Locate the cell with the specified text and output its [x, y] center coordinate. 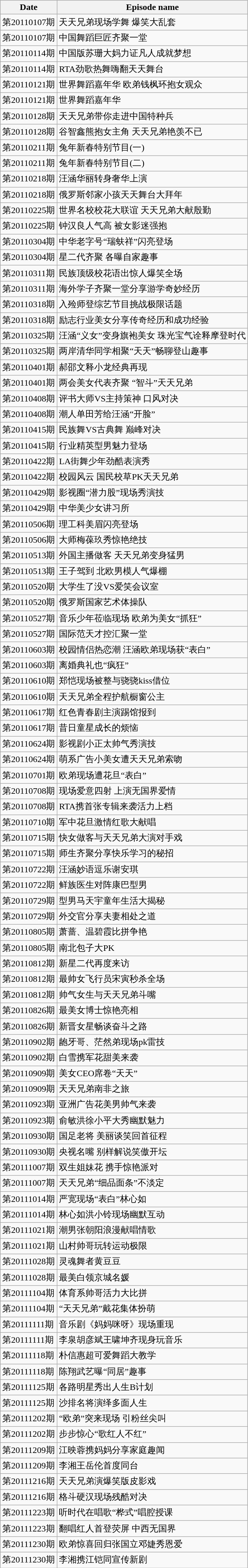
格斗硬汉现场残酷对决 [152, 1498]
外交官分享夫妻相处之道 [152, 917]
评书大师VS主持策神 口风对决 [152, 399]
“天天兄弟”戴花集体扮萌 [152, 1309]
潮人单田芳给汪涵“开脸” [152, 414]
世界舞蹈嘉年华 [152, 101]
外国主播做客 天天兄弟变身猛男 [152, 556]
海外学子齐聚一堂分享游学奇妙经历 [152, 289]
俄罗斯国家艺术体操队 [152, 603]
理工科美眉闪亮登场 [152, 524]
入殓师登综艺节目挑战极限话题 [152, 305]
俞敏洪徐小平大秀幽默魅力 [152, 1121]
行业精英型男魅力登场 [152, 446]
陈翔武艺曝“同居”趣事 [152, 1371]
天天兄弟带你走进中国特种兵 [152, 117]
李泉胡彦斌王啸坤齐现身玩音乐 [152, 1341]
鲜族医生对阵康巴型男 [152, 886]
潮男张朝阳浪漫献唱情歌 [152, 1231]
大学生了没VS爱笑会议室 [152, 587]
翻唱红人首登荧屏 中西无国界 [152, 1529]
萌系广告小美女遭天天兄弟索吻 [152, 759]
李湘王岳伦首度同台 [152, 1466]
龅牙哥、茫然弟现场pk雷技 [152, 1042]
王子驾到 北欧男模人气爆棚 [152, 571]
新晋女星畅谈奋斗之路 [152, 1026]
校园风云 国民校草PK天天兄弟 [152, 477]
天天兄弟现场学舞 爆笑大乱套 [152, 22]
天天兄弟南非之旅 [152, 1089]
中华老字号“瑞蚨祥”闪亮登场 [152, 242]
师生齐聚分享快乐学习的秘招 [152, 854]
昔日童星成长的烦恼 [152, 729]
汪涵“义女”变身旗袍美女 珠光宝气诠释摩登时代 [152, 336]
美女CEO席卷“天天” [152, 1074]
欧弟现场遭花旦“表白” [152, 776]
红色青春剧主演踢馆报到 [152, 713]
影视圈“潜力股”现场秀演技 [152, 493]
谷智鑫熊抱女主角 天天兄弟艳羡不已 [152, 132]
步步惊心“歌红人不红” [152, 1434]
第20110701期 [29, 776]
体育系帅哥活力大比拼 [152, 1293]
民族舞VS古典舞 巅峰对决 [152, 430]
郑恺现场被整与骁骁kiss借位 [152, 681]
离婚典礼也“疯狂” [152, 666]
林心如洪小铃现场幽默互动 [152, 1215]
中国版苏珊大妈力证凡人成就梦想 [152, 54]
世界名校校花大联谊 天天兄弟大献殷勤 [152, 211]
星二代齐聚 各曝自家趣事 [152, 257]
钟汉良人气高 被女影迷强抱 [152, 226]
中国舞蹈巨匠齐聚一堂 [152, 38]
严宽现场“表白”林心如 [152, 1199]
郝邵文释小龙经典再现 [152, 367]
Date [29, 7]
国足老将 美丽谈笑回首征程 [152, 1136]
南北包子大PK [152, 948]
第20110710期 [29, 823]
双生姐妹花 携手惊艳派对 [152, 1168]
最帅女飞行员宋寅秒杀全场 [152, 979]
灵魂舞者黄豆豆 [152, 1262]
Episode name [152, 7]
民族顶级校花语出惊人爆笑全场 [152, 274]
萧蔷、温碧霞比拼争艳 [152, 932]
沙排名将演绎多面人生 [152, 1403]
“欧弟”突来现场 引粉丝尖叫 [152, 1419]
兔年新春特别节目(一) [152, 147]
两会美女代表齐聚 “智斗”天天兄弟 [152, 383]
帅气女生与天天兄弟斗嘴 [152, 995]
影视剧小正太帅气秀演技 [152, 744]
两岸清华同学相聚“天天”畅聊登山趣事 [152, 352]
校园情侣热恋潮 汪涵欧弟现场获“表白” [152, 650]
励志行业美女分享传奇经历和成功经验 [152, 321]
天天兄弟全程护航橱窗公主 [152, 697]
型男马天宇童年生活大揭秘 [152, 901]
白雪携军花甜美来袭 [152, 1058]
世界舞蹈嘉年华 欧弟钱枫环抱女观众 [152, 85]
汪涵华丽转身奢华上演 [152, 179]
最美白领京城名媛 [152, 1278]
听时代在唱歌“桦式”唱腔授课 [152, 1513]
大师梅葆玖秀惊艳绝技 [152, 540]
国际范天才控汇聚一堂 [152, 634]
欧弟惊喜回归张国立邓婕秀恩爱 [152, 1544]
音乐少年莅临现场 欧弟为美女“抓狂” [152, 619]
新星二代再度来访 [152, 964]
山村帅哥玩转运动极限 [152, 1246]
各路明星秀出人生B计划 [152, 1388]
天天兄弟“细品面条”不淡定 [152, 1183]
最美女博士惊艳亮相 [152, 1011]
中华美少女讲习所 [152, 509]
RTA劲歌热舞嗨翻天天舞台 [152, 69]
汪涵妙语逗乐谢安琪 [152, 869]
LA街舞少年劲酷表演秀 [152, 462]
现场爱意四射 上演无国界爱情 [152, 791]
亚洲广告花美男帅气来袭 [152, 1105]
李湘携江铠同宣传新剧 [152, 1560]
朴信惠超可爱舞蹈大教学 [152, 1356]
RTA携首张专辑来袭活力上档 [152, 807]
兔年新春特别节目(二) [152, 164]
俄罗斯邻家小孩天天舞台大拜年 [152, 195]
天天兄弟演爆笑版皮影戏 [152, 1481]
音乐剧《妈妈咪呀》现场重现 [152, 1325]
快女做客与天天兄弟大演对手戏 [152, 838]
军中花旦激情红歌大献唱 [152, 823]
江映蓉携妈妈分享家庭趣闻 [152, 1450]
央视名嘴 别样解说笑傲开坛 [152, 1152]
